Locate the cell with the specified text and output its [x, y] center coordinate. 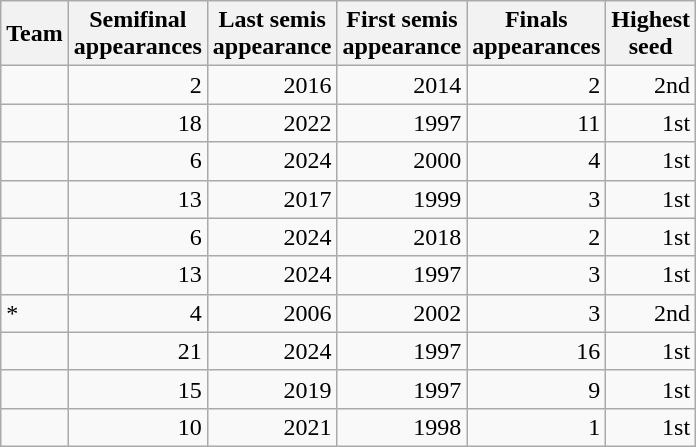
1999 [402, 199]
2021 [272, 427]
Semifinalappearances [138, 34]
21 [138, 351]
2019 [272, 389]
16 [536, 351]
2014 [402, 85]
18 [138, 123]
1 [536, 427]
11 [536, 123]
2018 [402, 237]
First semisappearance [402, 34]
Highestseed [651, 34]
Finalsappearances [536, 34]
* [35, 313]
2017 [272, 199]
Team [35, 34]
2016 [272, 85]
2022 [272, 123]
9 [536, 389]
Last semisappearance [272, 34]
1998 [402, 427]
15 [138, 389]
10 [138, 427]
2006 [272, 313]
2000 [402, 161]
2002 [402, 313]
